Output the [x, y] coordinate of the center of the cell containing the given text.  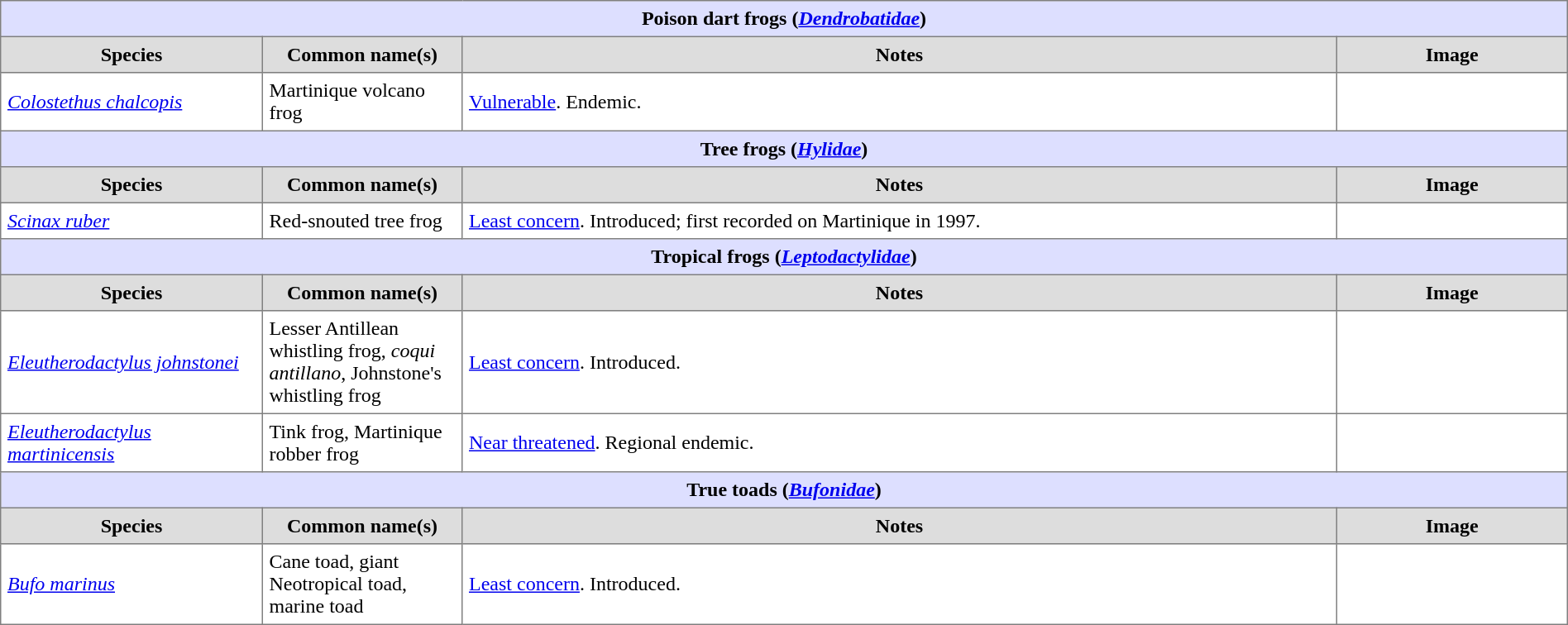
Eleutherodactylus martinicensis [131, 442]
Scinax ruber [131, 221]
Colostethus chalcopis [131, 102]
Red-snouted tree frog [362, 221]
Poison dart frogs (Dendrobatidae) [784, 19]
Near threatened. Regional endemic. [900, 442]
Cane toad, giant Neotropical toad, marine toad [362, 584]
Least concern. Introduced; first recorded on Martinique in 1997. [900, 221]
Eleutherodactylus johnstonei [131, 362]
Vulnerable. Endemic. [900, 102]
Tink frog, Martinique robber frog [362, 442]
Lesser Antillean whistling frog, coqui antillano, Johnstone's whistling frog [362, 362]
True toads (Bufonidae) [784, 490]
Tree frogs (Hylidae) [784, 149]
Bufo marinus [131, 584]
Martinique volcano frog [362, 102]
Tropical frogs (Leptodactylidae) [784, 257]
